Return the [X, Y] coordinate for the center point of the cell that contains the specified text.  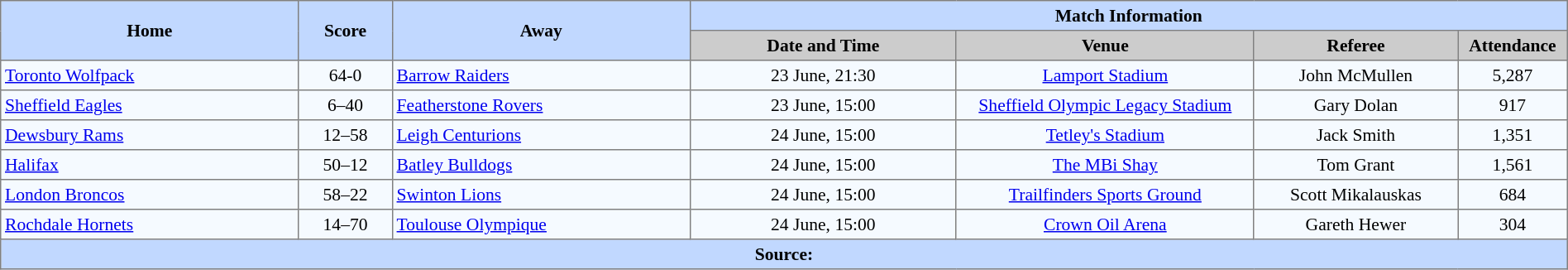
Attendance [1513, 46]
Featherstone Rovers [541, 105]
Barrow Raiders [541, 75]
1,561 [1513, 165]
Gary Dolan [1355, 105]
Toronto Wolfpack [150, 75]
50–12 [346, 165]
64-0 [346, 75]
Sheffield Eagles [150, 105]
Tom Grant [1355, 165]
Toulouse Olympique [541, 224]
Swinton Lions [541, 195]
The MBi Shay [1105, 165]
Date and Time [823, 46]
Sheffield Olympic Legacy Stadium [1105, 105]
Leigh Centurions [541, 135]
Gareth Hewer [1355, 224]
14–70 [346, 224]
Batley Bulldogs [541, 165]
Lamport Stadium [1105, 75]
Home [150, 31]
Source: [784, 254]
684 [1513, 195]
Tetley's Stadium [1105, 135]
23 June, 15:00 [823, 105]
Dewsbury Rams [150, 135]
Crown Oil Arena [1105, 224]
Venue [1105, 46]
917 [1513, 105]
6–40 [346, 105]
Halifax [150, 165]
Scott Mikalauskas [1355, 195]
58–22 [346, 195]
Away [541, 31]
12–58 [346, 135]
John McMullen [1355, 75]
Match Information [1128, 16]
5,287 [1513, 75]
304 [1513, 224]
Jack Smith [1355, 135]
Score [346, 31]
Referee [1355, 46]
1,351 [1513, 135]
Trailfinders Sports Ground [1105, 195]
London Broncos [150, 195]
23 June, 21:30 [823, 75]
Rochdale Hornets [150, 224]
